For the text-containing cell, return its midpoint in (X, Y) coordinate format. 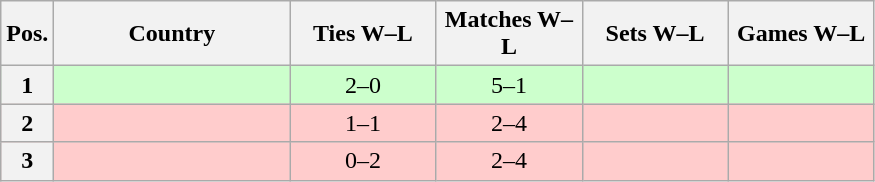
2 (28, 123)
Matches W–L (509, 34)
1 (28, 85)
0–2 (363, 161)
Sets W–L (655, 34)
Games W–L (801, 34)
Ties W–L (363, 34)
3 (28, 161)
Country (172, 34)
1–1 (363, 123)
Pos. (28, 34)
2–0 (363, 85)
5–1 (509, 85)
